Detect which cell encompasses the target text, then output its [X, Y] center coordinate. 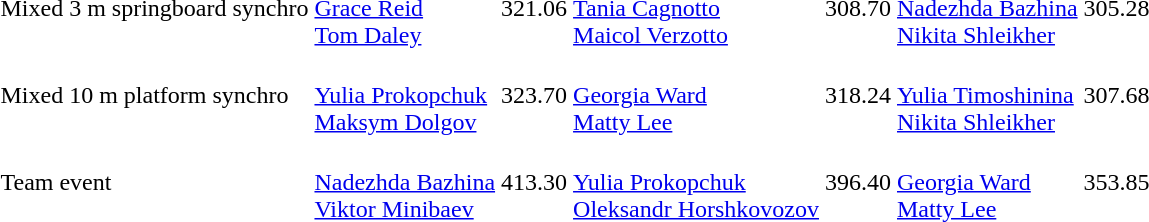
Yulia TimoshininaNikita Shleikher [988, 95]
Yulia ProkopchukMaksym Dolgov [405, 95]
323.70 [534, 95]
318.24 [858, 95]
Georgia WardMatty Lee [696, 95]
